Search for the cell housing the specified text and yield its [x, y] center coordinate. 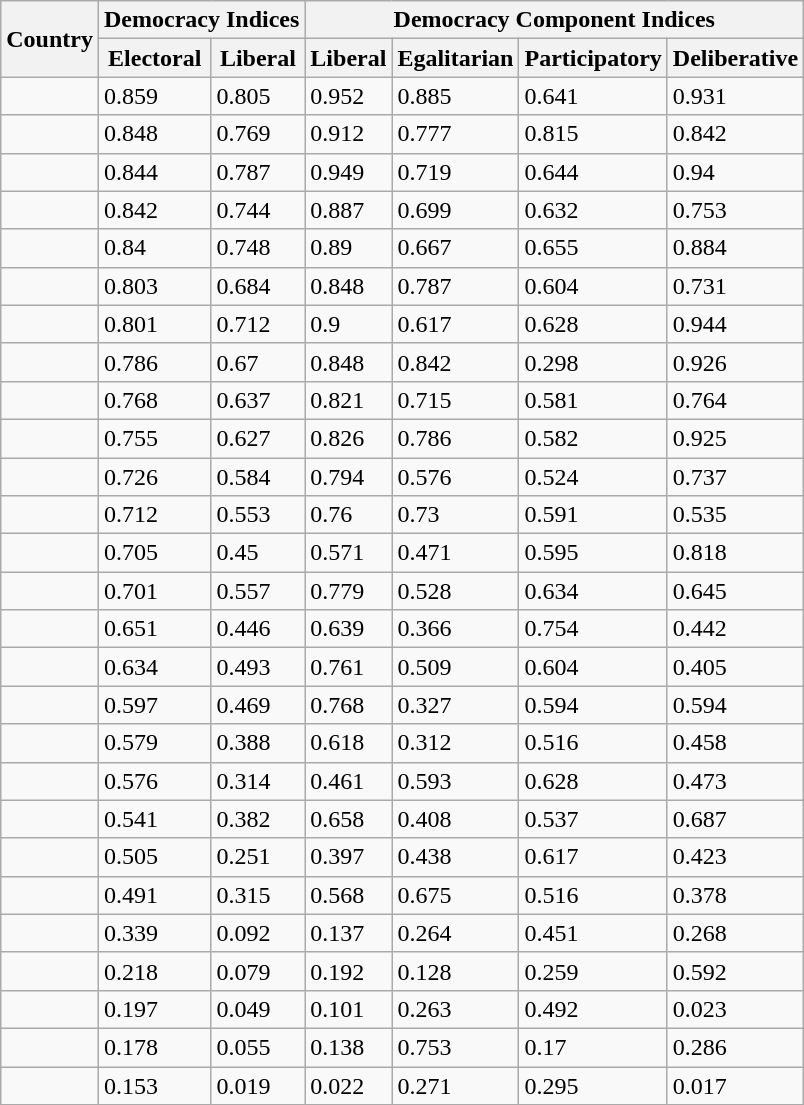
0.592 [735, 971]
0.295 [593, 1085]
0.442 [735, 629]
0.264 [456, 933]
0.327 [456, 705]
0.17 [593, 1047]
0.764 [735, 400]
0.618 [348, 743]
0.952 [348, 96]
0.731 [735, 286]
0.491 [154, 895]
0.259 [593, 971]
0.89 [348, 248]
0.408 [456, 819]
0.655 [593, 248]
0.844 [154, 172]
0.568 [348, 895]
0.637 [258, 400]
0.769 [258, 134]
0.818 [735, 553]
0.687 [735, 819]
0.644 [593, 172]
0.312 [456, 743]
0.699 [456, 210]
0.492 [593, 1009]
0.45 [258, 553]
Egalitarian [456, 58]
0.581 [593, 400]
0.461 [348, 781]
0.885 [456, 96]
0.761 [348, 667]
0.821 [348, 400]
0.949 [348, 172]
0.471 [456, 553]
0.579 [154, 743]
0.451 [593, 933]
0.469 [258, 705]
0.023 [735, 1009]
0.553 [258, 515]
0.405 [735, 667]
0.022 [348, 1085]
0.251 [258, 857]
Deliberative [735, 58]
0.055 [258, 1047]
0.944 [735, 324]
0.667 [456, 248]
Electoral [154, 58]
0.178 [154, 1047]
0.925 [735, 438]
0.719 [456, 172]
0.571 [348, 553]
0.049 [258, 1009]
0.128 [456, 971]
0.138 [348, 1047]
0.803 [154, 286]
0.715 [456, 400]
0.286 [735, 1047]
0.528 [456, 591]
0.595 [593, 553]
0.84 [154, 248]
0.744 [258, 210]
0.701 [154, 591]
0.754 [593, 629]
0.473 [735, 781]
0.748 [258, 248]
0.591 [593, 515]
0.926 [735, 362]
0.505 [154, 857]
0.779 [348, 591]
0.378 [735, 895]
0.509 [456, 667]
0.339 [154, 933]
0.705 [154, 553]
0.263 [456, 1009]
0.859 [154, 96]
0.388 [258, 743]
0.493 [258, 667]
0.593 [456, 781]
0.658 [348, 819]
0.73 [456, 515]
0.218 [154, 971]
0.271 [456, 1085]
0.423 [735, 857]
0.67 [258, 362]
0.794 [348, 477]
0.366 [456, 629]
0.884 [735, 248]
0.079 [258, 971]
0.101 [348, 1009]
0.755 [154, 438]
0.582 [593, 438]
0.597 [154, 705]
0.537 [593, 819]
0.382 [258, 819]
0.397 [348, 857]
0.801 [154, 324]
0.458 [735, 743]
0.192 [348, 971]
0.805 [258, 96]
0.315 [258, 895]
Democracy Component Indices [554, 20]
0.153 [154, 1085]
0.9 [348, 324]
0.632 [593, 210]
Country [50, 39]
0.557 [258, 591]
0.438 [456, 857]
0.94 [735, 172]
0.314 [258, 781]
0.268 [735, 933]
0.524 [593, 477]
0.092 [258, 933]
0.737 [735, 477]
0.197 [154, 1009]
0.019 [258, 1085]
0.684 [258, 286]
0.815 [593, 134]
0.446 [258, 629]
0.726 [154, 477]
Democracy Indices [201, 20]
0.137 [348, 933]
0.298 [593, 362]
0.017 [735, 1085]
Participatory [593, 58]
0.645 [735, 591]
0.641 [593, 96]
0.675 [456, 895]
0.627 [258, 438]
0.584 [258, 477]
0.535 [735, 515]
0.931 [735, 96]
0.651 [154, 629]
0.541 [154, 819]
0.639 [348, 629]
0.76 [348, 515]
0.826 [348, 438]
0.777 [456, 134]
0.887 [348, 210]
0.912 [348, 134]
